Return the (x, y) coordinate for the center point of the cell that contains the specified text.  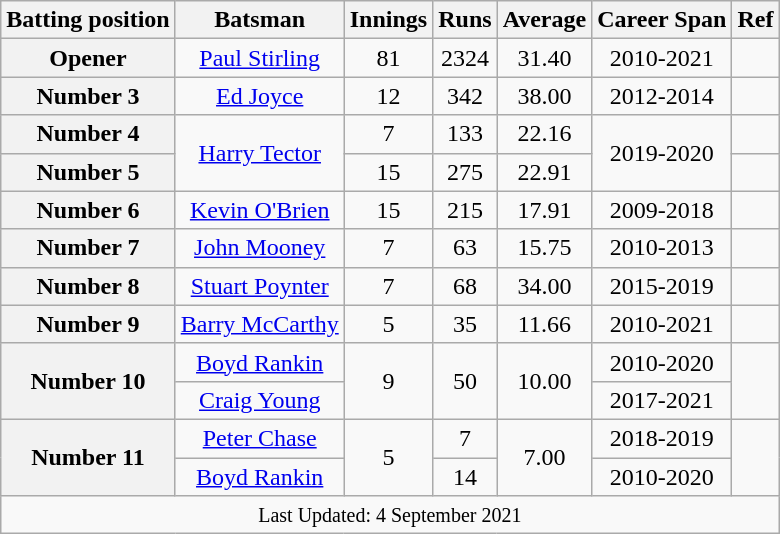
Batsman (260, 20)
Opener (88, 58)
Number 6 (88, 210)
2324 (465, 58)
Kevin O'Brien (260, 210)
15.75 (544, 248)
Paul Stirling (260, 58)
31.40 (544, 58)
Number 4 (88, 134)
22.91 (544, 172)
Number 5 (88, 172)
10.00 (544, 381)
50 (465, 381)
Innings (388, 20)
John Mooney (260, 248)
Last Updated: 4 September 2021 (390, 515)
68 (465, 286)
12 (388, 96)
Ed Joyce (260, 96)
2010-2013 (662, 248)
7.00 (544, 457)
Batting position (88, 20)
2015-2019 (662, 286)
Peter Chase (260, 438)
17.91 (544, 210)
2019-2020 (662, 153)
Stuart Poynter (260, 286)
2017-2021 (662, 400)
275 (465, 172)
2018-2019 (662, 438)
Number 9 (88, 324)
38.00 (544, 96)
35 (465, 324)
Average (544, 20)
11.66 (544, 324)
Ref (756, 20)
Barry McCarthy (260, 324)
Number 10 (88, 381)
9 (388, 381)
Runs (465, 20)
2012-2014 (662, 96)
Career Span (662, 20)
342 (465, 96)
14 (465, 477)
63 (465, 248)
Craig Young (260, 400)
34.00 (544, 286)
Number 3 (88, 96)
81 (388, 58)
Number 8 (88, 286)
22.16 (544, 134)
Number 11 (88, 457)
Number 7 (88, 248)
Harry Tector (260, 153)
133 (465, 134)
215 (465, 210)
2009-2018 (662, 210)
